Provide the (x, y) coordinate of the cell's center where the given text is located.  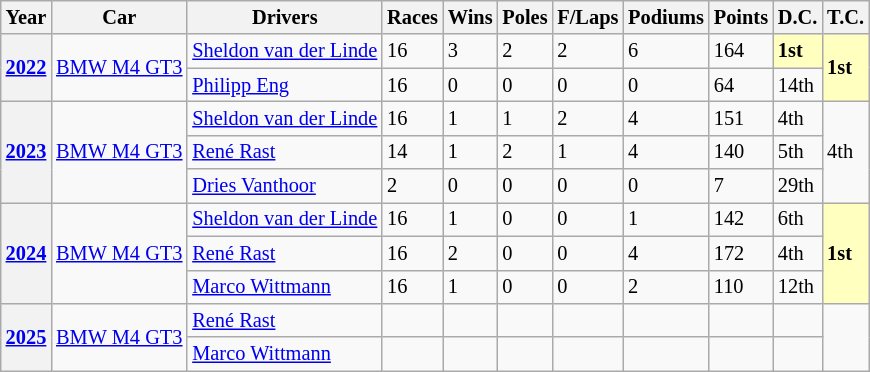
2023 (26, 152)
14 (412, 152)
151 (741, 118)
7 (741, 186)
172 (741, 253)
142 (741, 219)
140 (741, 152)
110 (741, 287)
29th (798, 186)
Poles (524, 17)
Dries Vanthoor (284, 186)
Philipp Eng (284, 85)
2024 (26, 252)
Podiums (666, 17)
164 (741, 51)
3 (470, 51)
D.C. (798, 17)
2022 (26, 68)
Car (119, 17)
6th (798, 219)
Wins (470, 17)
Year (26, 17)
6 (666, 51)
Points (741, 17)
Drivers (284, 17)
14th (798, 85)
5th (798, 152)
64 (741, 85)
2025 (26, 336)
T.C. (846, 17)
12th (798, 287)
F/Laps (588, 17)
Races (412, 17)
